Scan for the cell matching the given text and deliver its [x, y] coordinate at center. 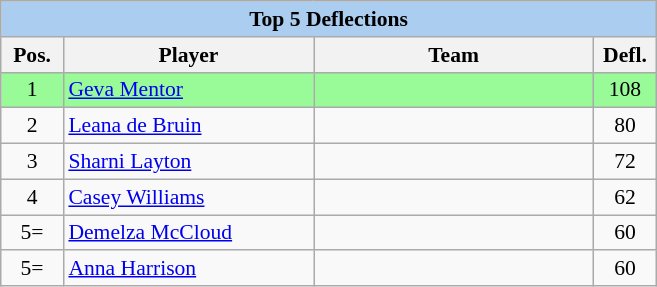
Top 5 Deflections [329, 19]
80 [626, 126]
Geva Mentor [188, 90]
Casey Williams [188, 197]
Anna Harrison [188, 269]
4 [32, 197]
Sharni Layton [188, 162]
72 [626, 162]
Pos. [32, 55]
Player [188, 55]
Demelza McCloud [188, 233]
Defl. [626, 55]
1 [32, 90]
2 [32, 126]
Leana de Bruin [188, 126]
3 [32, 162]
62 [626, 197]
108 [626, 90]
Team [454, 55]
